Return [X, Y] of the center of cell containing provided text 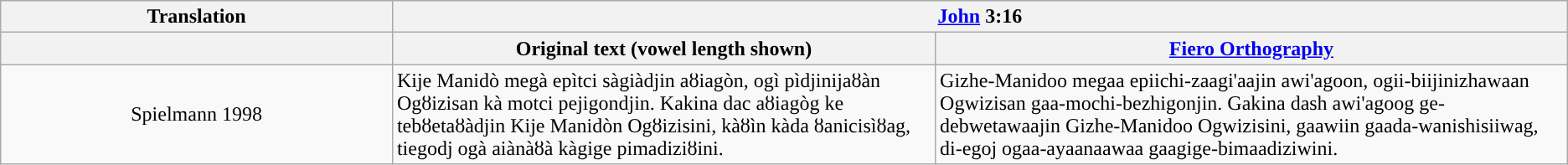
Original text (vowel length shown) [663, 49]
Spielmann 1998 [197, 114]
John 3:16 [980, 17]
Translation [197, 17]
Fiero Orthography [1251, 49]
